Capture the cell that displays the provided text and extract its (x, y) central coordinate. 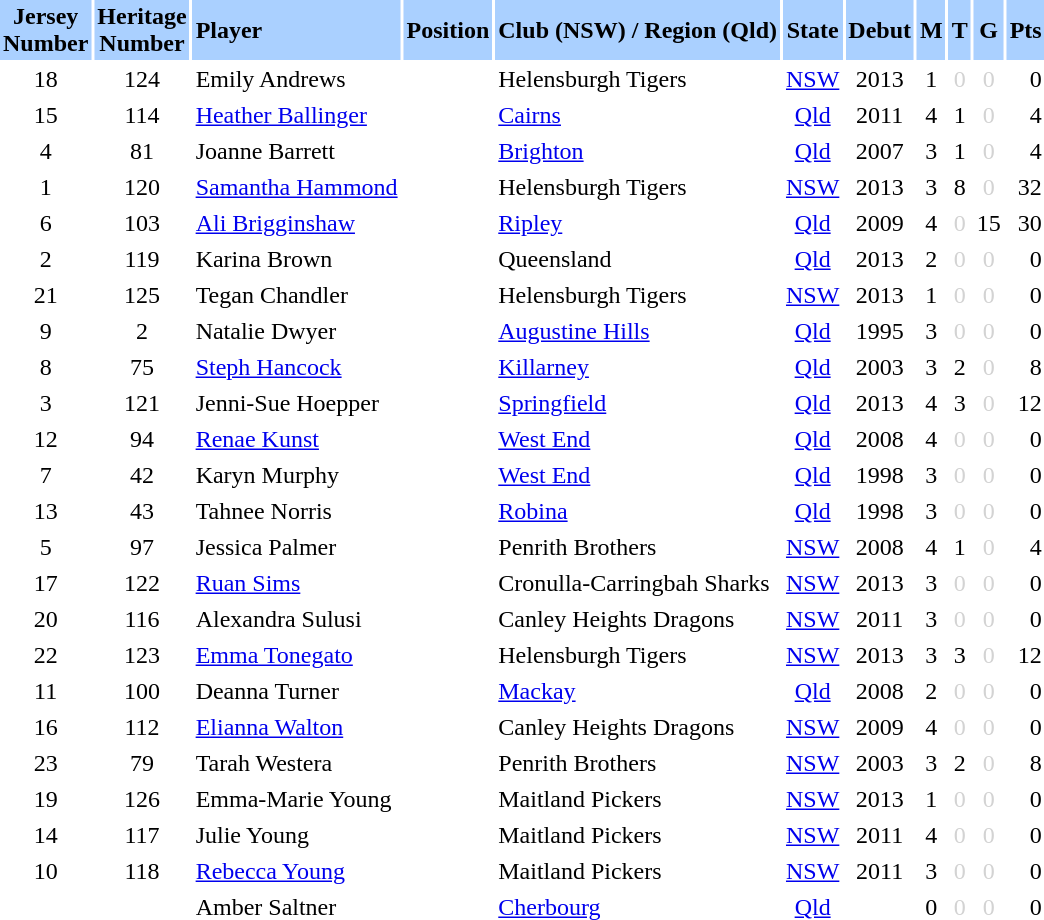
Julie Young (297, 836)
Position (448, 30)
118 (142, 872)
HeritageNumber (142, 30)
Karina Brown (297, 260)
20 (46, 620)
10 (46, 872)
126 (142, 800)
81 (142, 152)
Steph Hancock (297, 368)
124 (142, 80)
Queensland (638, 260)
Ruan Sims (297, 584)
Jenni-Sue Hoepper (297, 404)
Alexandra Sulusi (297, 620)
Robina (638, 512)
1995 (880, 332)
94 (142, 440)
Jessica Palmer (297, 548)
19 (46, 800)
Mackay (638, 692)
Natalie Dwyer (297, 332)
17 (46, 584)
11 (46, 692)
Brighton (638, 152)
T (960, 30)
43 (142, 512)
State (812, 30)
5 (46, 548)
Ripley (638, 224)
Cairns (638, 116)
Debut (880, 30)
123 (142, 656)
120 (142, 188)
Tegan Chandler (297, 296)
JerseyNumber (46, 30)
Augustine Hills (638, 332)
13 (46, 512)
Emily Andrews (297, 80)
16 (46, 728)
Joanne Barrett (297, 152)
Elianna Walton (297, 728)
Heather Ballinger (297, 116)
Rebecca Young (297, 872)
114 (142, 116)
97 (142, 548)
7 (46, 476)
Karyn Murphy (297, 476)
121 (142, 404)
Renae Kunst (297, 440)
Tarah Westera (297, 764)
75 (142, 368)
14 (46, 836)
G (989, 30)
125 (142, 296)
22 (46, 656)
Club (NSW) / Region (Qld) (638, 30)
Samantha Hammond (297, 188)
119 (142, 260)
Springfield (638, 404)
Ali Brigginshaw (297, 224)
21 (46, 296)
Deanna Turner (297, 692)
Tahnee Norris (297, 512)
6 (46, 224)
42 (142, 476)
Killarney (638, 368)
23 (46, 764)
103 (142, 224)
Player (297, 30)
2007 (880, 152)
122 (142, 584)
116 (142, 620)
112 (142, 728)
9 (46, 332)
Emma-Marie Young (297, 800)
Emma Tonegato (297, 656)
12 (46, 440)
79 (142, 764)
100 (142, 692)
18 (46, 80)
117 (142, 836)
M (932, 30)
Cronulla-Carringbah Sharks (638, 584)
